Find where the given text appears and provide that cell's center as (X, Y) coordinate. 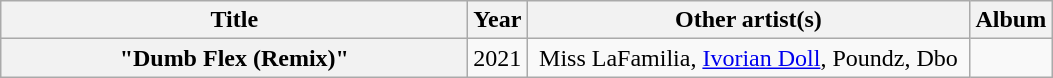
Album (1011, 20)
Other artist(s) (748, 20)
Title (234, 20)
2021 (498, 58)
Year (498, 20)
Miss LaFamilia, Ivorian Doll, Poundz, Dbo (748, 58)
"Dumb Flex (Remix)" (234, 58)
